Identify which cell holds the provided text, then report its [X, Y] central coordinate. 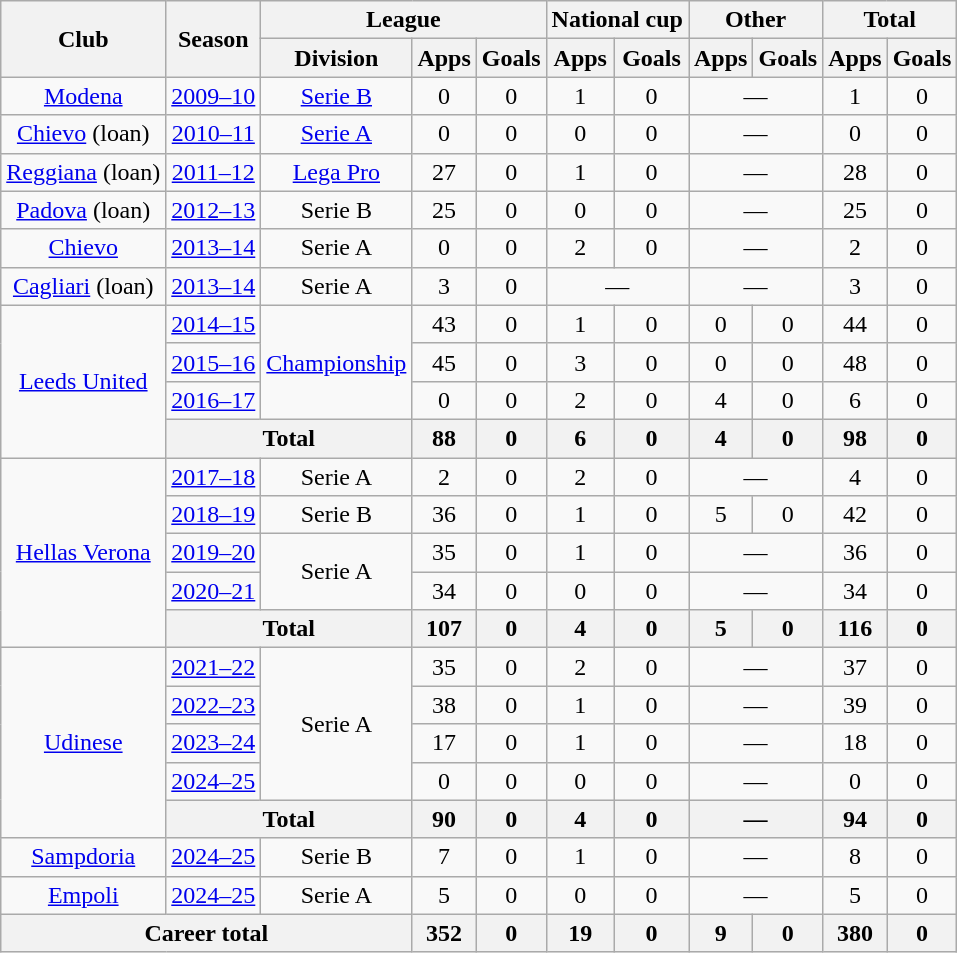
2023–24 [214, 743]
8 [855, 857]
Championship [336, 362]
9 [720, 933]
2022–23 [214, 705]
Lega Pro [336, 172]
League [404, 20]
Season [214, 39]
Chievo [84, 248]
42 [855, 515]
352 [444, 933]
17 [444, 743]
90 [444, 819]
98 [855, 438]
43 [444, 324]
39 [855, 705]
45 [444, 362]
2020–21 [214, 591]
Other [755, 20]
2019–20 [214, 553]
Sampdoria [84, 857]
Division [336, 58]
2014–15 [214, 324]
2016–17 [214, 400]
88 [444, 438]
44 [855, 324]
18 [855, 743]
Hellas Verona [84, 553]
Padova (loan) [84, 210]
National cup [617, 20]
2018–19 [214, 515]
107 [444, 629]
2017–18 [214, 477]
38 [444, 705]
Reggiana (loan) [84, 172]
Leeds United [84, 381]
2012–13 [214, 210]
Chievo (loan) [84, 134]
19 [580, 933]
37 [855, 667]
2021–22 [214, 667]
28 [855, 172]
Club [84, 39]
116 [855, 629]
2011–12 [214, 172]
94 [855, 819]
7 [444, 857]
Career total [206, 933]
Udinese [84, 743]
27 [444, 172]
2015–16 [214, 362]
380 [855, 933]
Cagliari (loan) [84, 286]
Modena [84, 96]
2010–11 [214, 134]
Empoli [84, 895]
2009–10 [214, 96]
48 [855, 362]
